Output the (x, y) coordinate of the center of the cell containing the given text.  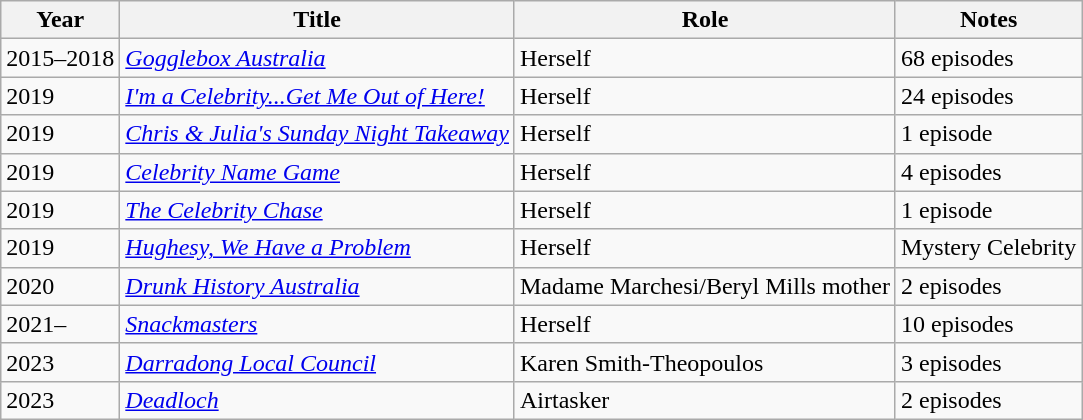
Mystery Celebrity (988, 248)
Drunk History Australia (318, 286)
I'm a Celebrity...Get Me Out of Here! (318, 96)
Deadloch (318, 400)
Snackmasters (318, 324)
3 episodes (988, 362)
68 episodes (988, 58)
2020 (60, 286)
Title (318, 20)
24 episodes (988, 96)
Karen Smith-Theopoulos (704, 362)
Role (704, 20)
4 episodes (988, 172)
Year (60, 20)
Gogglebox Australia (318, 58)
Madame Marchesi/Beryl Mills mother (704, 286)
10 episodes (988, 324)
2015–2018 (60, 58)
The Celebrity Chase (318, 210)
Hughesy, We Have a Problem (318, 248)
Darradong Local Council (318, 362)
Celebrity Name Game (318, 172)
Chris & Julia's Sunday Night Takeaway (318, 134)
Notes (988, 20)
2021– (60, 324)
Airtasker (704, 400)
